Locate the cell with the specified text and output its [X, Y] center coordinate. 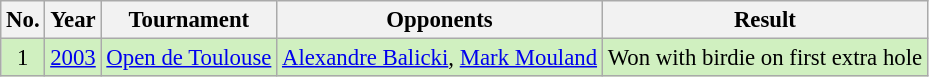
Alexandre Balicki, Mark Mouland [440, 58]
Open de Toulouse [189, 58]
Year [73, 20]
Won with birdie on first extra hole [764, 58]
Result [764, 20]
No. [23, 20]
Opponents [440, 20]
1 [23, 58]
2003 [73, 58]
Tournament [189, 20]
